Capture the cell that displays the provided text and extract its [X, Y] central coordinate. 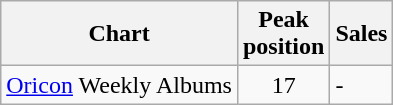
Sales [362, 34]
Peakposition [283, 34]
- [362, 85]
Chart [120, 34]
Oricon Weekly Albums [120, 85]
17 [283, 85]
